Extract the [X, Y] coordinate from the center of the cell holding the provided text.  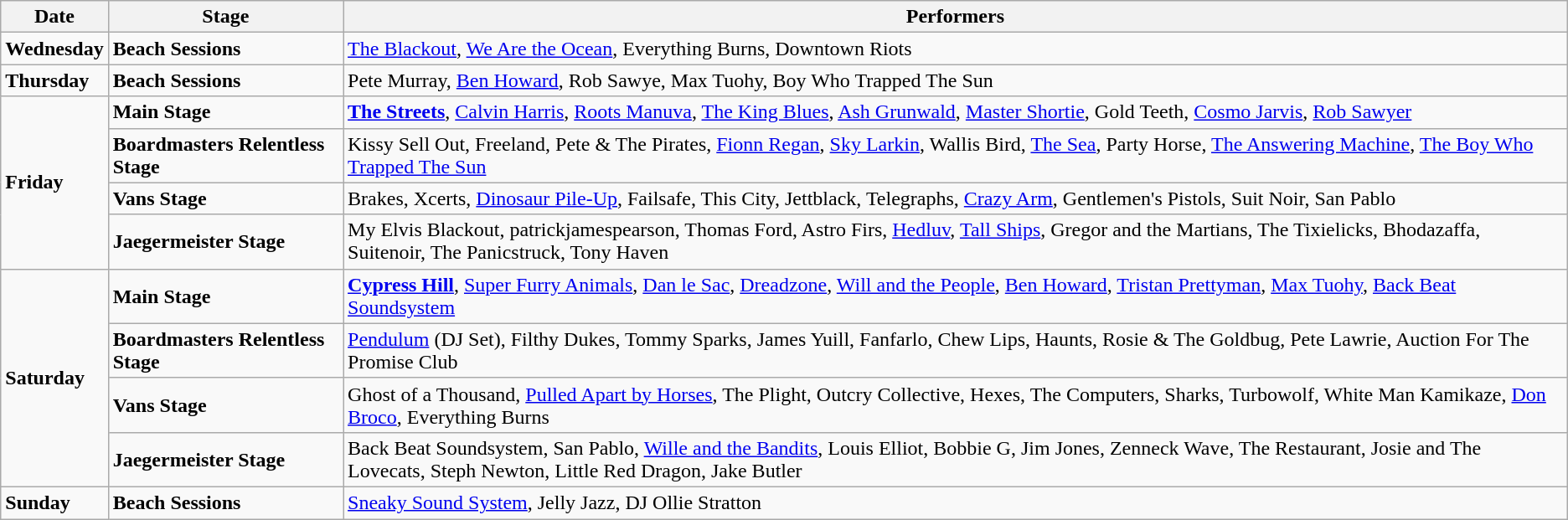
Sneaky Sound System, Jelly Jazz, DJ Ollie Stratton [956, 502]
Performers [956, 17]
Pete Murray, Ben Howard, Rob Sawye, Max Tuohy, Boy Who Trapped The Sun [956, 80]
Saturday [54, 378]
Date [54, 17]
Stage [225, 17]
Cypress Hill, Super Furry Animals, Dan le Sac, Dreadzone, Will and the People, Ben Howard, Tristan Prettyman, Max Tuohy, Back Beat Soundsystem [956, 296]
The Blackout, We Are the Ocean, Everything Burns, Downtown Riots [956, 49]
Wednesday [54, 49]
The Streets, Calvin Harris, Roots Manuva, The King Blues, Ash Grunwald, Master Shortie, Gold Teeth, Cosmo Jarvis, Rob Sawyer [956, 112]
Brakes, Xcerts, Dinosaur Pile-Up, Failsafe, This City, Jettblack, Telegraphs, Crazy Arm, Gentlemen's Pistols, Suit Noir, San Pablo [956, 198]
Friday [54, 183]
Thursday [54, 80]
Sunday [54, 502]
